From the cell containing the given text, extract its center point as (X, Y) coordinate. 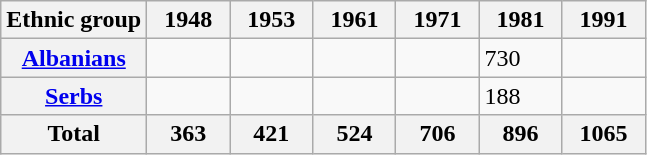
1953 (272, 20)
1991 (604, 20)
Ethnic group (74, 20)
524 (354, 134)
188 (520, 96)
421 (272, 134)
1971 (438, 20)
Albanians (74, 58)
363 (188, 134)
730 (520, 58)
1961 (354, 20)
Serbs (74, 96)
896 (520, 134)
Total (74, 134)
1981 (520, 20)
1948 (188, 20)
1065 (604, 134)
706 (438, 134)
